Locate the cell with the specified text and output its [x, y] center coordinate. 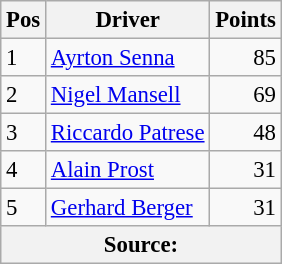
3 [24, 133]
4 [24, 170]
Driver [128, 20]
Riccardo Patrese [128, 133]
5 [24, 208]
Pos [24, 20]
69 [246, 95]
2 [24, 95]
Gerhard Berger [128, 208]
1 [24, 58]
Source: [141, 245]
Points [246, 20]
Nigel Mansell [128, 95]
Ayrton Senna [128, 58]
48 [246, 133]
Alain Prost [128, 170]
85 [246, 58]
